Identify which cell holds the provided text, then report its (x, y) central coordinate. 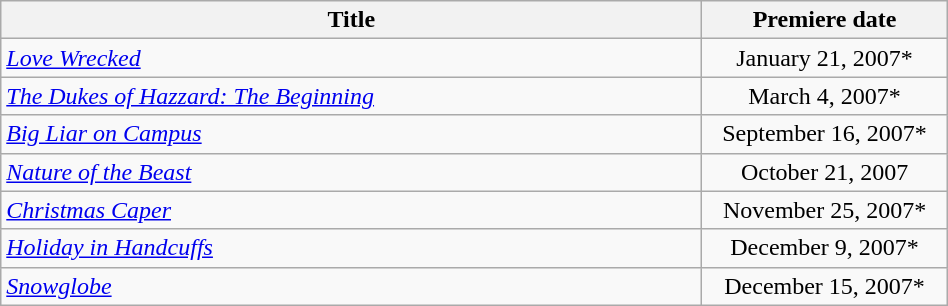
Holiday in Handcuffs (352, 248)
December 15, 2007* (824, 286)
November 25, 2007* (824, 210)
January 21, 2007* (824, 58)
Premiere date (824, 20)
December 9, 2007* (824, 248)
Big Liar on Campus (352, 134)
Snowglobe (352, 286)
October 21, 2007 (824, 172)
Title (352, 20)
September 16, 2007* (824, 134)
Christmas Caper (352, 210)
The Dukes of Hazzard: The Beginning (352, 96)
March 4, 2007* (824, 96)
Nature of the Beast (352, 172)
Love Wrecked (352, 58)
